Identify which cell holds the provided text, then report its (X, Y) central coordinate. 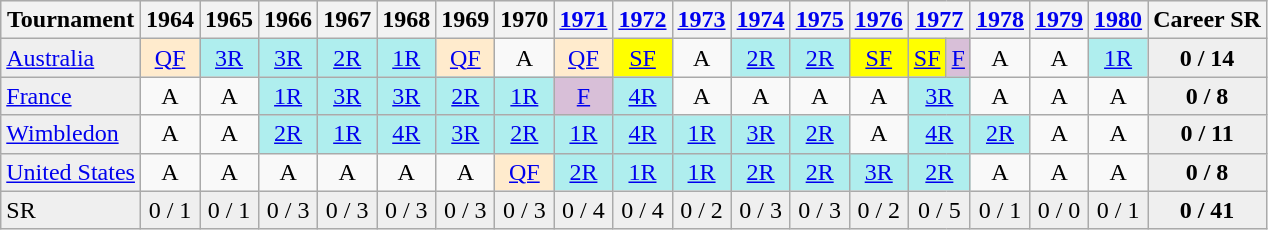
SR (71, 210)
1969 (466, 20)
0 / 41 (1208, 210)
1975 (820, 20)
0 / 14 (1208, 58)
1967 (348, 20)
0 / 0 (1060, 210)
0 / 11 (1208, 134)
1973 (702, 20)
1970 (524, 20)
1974 (760, 20)
1976 (878, 20)
1964 (170, 20)
1966 (288, 20)
1968 (406, 20)
1980 (1118, 20)
Wimbledon (71, 134)
1977 (939, 20)
United States (71, 172)
Tournament (71, 20)
1971 (584, 20)
1978 (1000, 20)
France (71, 96)
1965 (230, 20)
Career SR (1208, 20)
1972 (642, 20)
0 / 5 (939, 210)
1979 (1060, 20)
Australia (71, 58)
